Detect which cell encompasses the target text, then output its (X, Y) center coordinate. 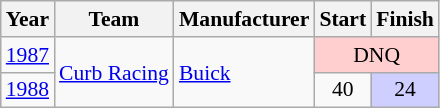
24 (405, 90)
Team (114, 19)
1987 (28, 55)
Finish (405, 19)
Curb Racing (114, 72)
Start (342, 19)
Buick (244, 72)
DNQ (376, 55)
40 (342, 90)
Manufacturer (244, 19)
Year (28, 19)
1988 (28, 90)
